Detect which cell encompasses the target text, then output its [x, y] center coordinate. 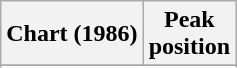
Chart (1986) [72, 34]
Peakposition [189, 34]
